Provide the [X, Y] coordinate of the cell's center where the given text is located.  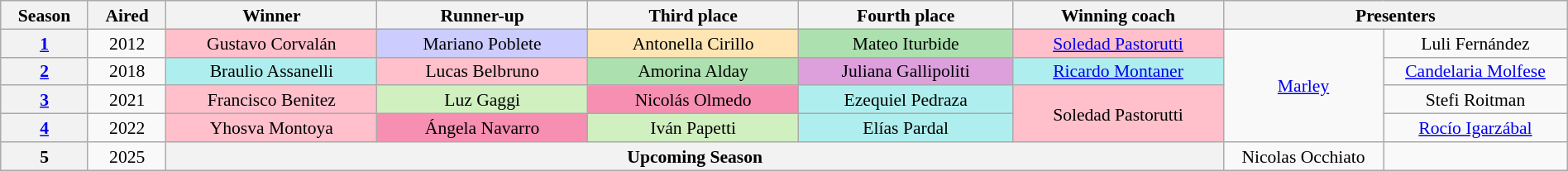
Ángela Navarro [483, 128]
2025 [127, 156]
Aired [127, 15]
Stefi Roitman [1475, 100]
Rocío Igarzábal [1475, 128]
5 [45, 156]
Nicolás Olmedo [693, 100]
Gustavo Corvalán [271, 43]
Winner [271, 15]
Antonella Cirillo [693, 43]
Francisco Benitez [271, 100]
Juliana Gallipoliti [906, 71]
Mariano Poblete [483, 43]
Fourth place [906, 15]
Yhosva Montoya [271, 128]
Nicolas Occhiato [1303, 156]
Luli Fernández [1475, 43]
Presenters [1395, 15]
2018 [127, 71]
Mateo Iturbide [906, 43]
2022 [127, 128]
Braulio Assanelli [271, 71]
Winning coach [1118, 15]
2 [45, 71]
Third place [693, 15]
Candelaria Molfese [1475, 71]
1 [45, 43]
Runner-up [483, 15]
Lucas Belbruno [483, 71]
Upcoming Season [695, 156]
Ricardo Montaner [1118, 71]
Ezequiel Pedraza [906, 100]
Iván Papetti [693, 128]
3 [45, 100]
Luz Gaggi [483, 100]
2021 [127, 100]
2012 [127, 43]
4 [45, 128]
Season [45, 15]
Elías Pardal [906, 128]
Marley [1303, 85]
Amorina Alday [693, 71]
